Return (X, Y) of the center of cell containing provided text 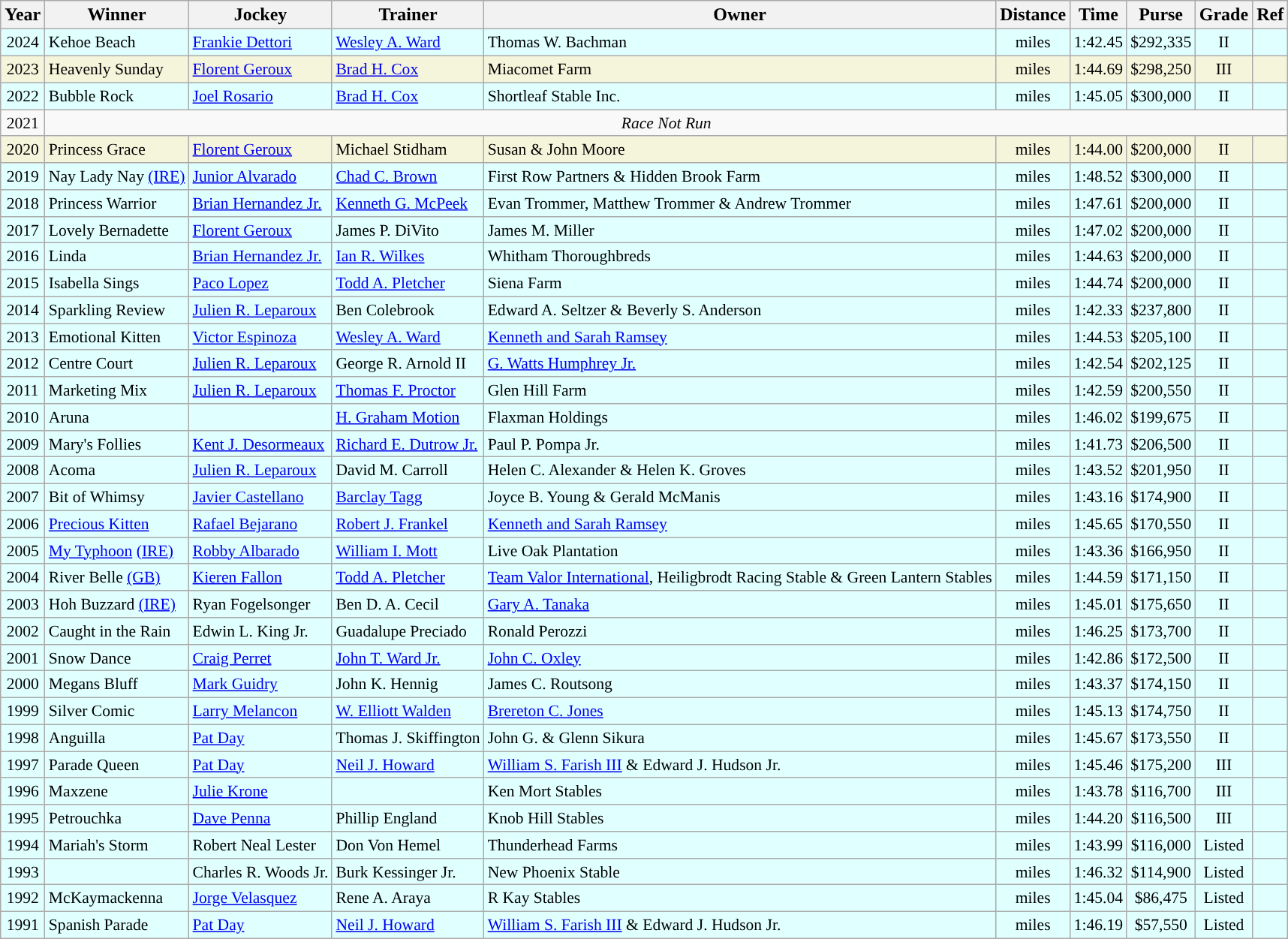
$172,500 (1160, 658)
Hoh Buzzard (IRE) (117, 604)
2015 (23, 283)
Isabella Sings (117, 283)
$57,550 (1160, 925)
1997 (23, 765)
Julie Krone (261, 791)
2003 (23, 604)
Megans Bluff (117, 685)
William I. Mott (408, 551)
Trainer (408, 15)
Flaxman Holdings (740, 417)
$116,700 (1160, 791)
2010 (23, 417)
$171,150 (1160, 577)
W. Elliott Walden (408, 711)
1:46.02 (1099, 417)
James C. Routsong (740, 685)
Nay Lady Nay (IRE) (117, 176)
1:46.19 (1099, 925)
Frankie Dettori (261, 43)
2014 (23, 310)
Team Valor International, Heiligbrodt Racing Stable & Green Lantern Stables (740, 577)
Larry Melancon (261, 711)
Ronald Perozzi (740, 631)
$206,500 (1160, 444)
New Phoenix Stable (740, 871)
Ben Colebrook (408, 310)
My Typhoon (IRE) (117, 551)
1:44.63 (1099, 257)
Parade Queen (117, 765)
H. Graham Motion (408, 417)
1:45.65 (1099, 524)
Paco Lopez (261, 283)
1:43.36 (1099, 551)
$170,550 (1160, 524)
2006 (23, 524)
Guadalupe Preciado (408, 631)
2013 (23, 337)
Brereton C. Jones (740, 711)
1995 (23, 818)
Gary A. Tanaka (740, 604)
1:44.74 (1099, 283)
$205,100 (1160, 337)
Linda (117, 257)
Javier Castellano (261, 497)
Ref (1270, 15)
1:45.04 (1099, 898)
John K. Hennig (408, 685)
2020 (23, 149)
Distance (1033, 15)
1:42.86 (1099, 658)
2018 (23, 203)
1:47.02 (1099, 230)
1:44.00 (1099, 149)
1:42.54 (1099, 363)
1:43.37 (1099, 685)
Chad C. Brown (408, 176)
Princess Grace (117, 149)
1999 (23, 711)
2022 (23, 96)
Robert Neal Lester (261, 845)
$175,650 (1160, 604)
$173,700 (1160, 631)
Aruna (117, 417)
Evan Trommer, Matthew Trommer & Andrew Trommer (740, 203)
G. Watts Humphrey Jr. (740, 363)
Edward A. Seltzer & Beverly S. Anderson (740, 310)
2002 (23, 631)
2004 (23, 577)
Joel Rosario (261, 96)
1:41.73 (1099, 444)
John T. Ward Jr. (408, 658)
1:45.13 (1099, 711)
Silver Comic (117, 711)
River Belle (GB) (117, 577)
Time (1099, 15)
$199,675 (1160, 417)
2009 (23, 444)
Edwin L. King Jr. (261, 631)
$114,900 (1160, 871)
$173,550 (1160, 738)
Heavenly Sunday (117, 69)
Grade (1223, 15)
Sparkling Review (117, 310)
First Row Partners & Hidden Brook Farm (740, 176)
Rafael Bejarano (261, 524)
David M. Carroll (408, 471)
1996 (23, 791)
2016 (23, 257)
Kent J. Desormeaux (261, 444)
Robert J. Frankel (408, 524)
Bubble Rock (117, 96)
Craig Perret (261, 658)
Anguilla (117, 738)
Owner (740, 15)
Princess Warrior (117, 203)
Ryan Fogelsonger (261, 604)
2000 (23, 685)
Kieren Fallon (261, 577)
Winner (117, 15)
$298,250 (1160, 69)
Marketing Mix (117, 390)
1:47.61 (1099, 203)
Shortleaf Stable Inc. (740, 96)
1994 (23, 845)
2023 (23, 69)
1:43.16 (1099, 497)
1:43.99 (1099, 845)
Siena Farm (740, 283)
Caught in the Rain (117, 631)
Thomas F. Proctor (408, 390)
1:48.52 (1099, 176)
Thomas W. Bachman (740, 43)
Paul P. Pompa Jr. (740, 444)
$202,125 (1160, 363)
Race Not Run (667, 123)
1:44.53 (1099, 337)
1:42.59 (1099, 390)
Centre Court (117, 363)
Richard E. Dutrow Jr. (408, 444)
1:43.52 (1099, 471)
$200,550 (1160, 390)
Maxzene (117, 791)
2008 (23, 471)
Kenneth G. McPeek (408, 203)
Burk Kessinger Jr. (408, 871)
2012 (23, 363)
Thunderhead Farms (740, 845)
Mary's Follies (117, 444)
1:42.45 (1099, 43)
$174,750 (1160, 711)
James M. Miller (740, 230)
Whitham Thoroughbreds (740, 257)
R Kay Stables (740, 898)
John G. & Glenn Sikura (740, 738)
Helen C. Alexander & Helen K. Groves (740, 471)
Robby Albarado (261, 551)
McKaymackenna (117, 898)
$201,950 (1160, 471)
James P. DiVito (408, 230)
Snow Dance (117, 658)
$174,900 (1160, 497)
Emotional Kitten (117, 337)
$116,000 (1160, 845)
Purse (1160, 15)
$116,500 (1160, 818)
Thomas J. Skiffington (408, 738)
Michael Stidham (408, 149)
1:42.33 (1099, 310)
2011 (23, 390)
Spanish Parade (117, 925)
Don Von Hemel (408, 845)
1993 (23, 871)
1992 (23, 898)
2021 (23, 123)
Junior Alvarado (261, 176)
2019 (23, 176)
$237,800 (1160, 310)
Jorge Velasquez (261, 898)
$292,335 (1160, 43)
1:46.25 (1099, 631)
Ken Mort Stables (740, 791)
1:45.46 (1099, 765)
Miacomet Farm (740, 69)
Bit of Whimsy (117, 497)
2024 (23, 43)
Acoma (117, 471)
Mariah's Storm (117, 845)
Knob Hill Stables (740, 818)
$175,200 (1160, 765)
1:46.32 (1099, 871)
Ian R. Wilkes (408, 257)
$86,475 (1160, 898)
2007 (23, 497)
1:45.01 (1099, 604)
2005 (23, 551)
1:45.05 (1099, 96)
Jockey (261, 15)
Charles R. Woods Jr. (261, 871)
John C. Oxley (740, 658)
Mark Guidry (261, 685)
Susan & John Moore (740, 149)
Phillip England (408, 818)
$174,150 (1160, 685)
1991 (23, 925)
1:43.78 (1099, 791)
1998 (23, 738)
Joyce B. Young & Gerald McManis (740, 497)
Victor Espinoza (261, 337)
Precious Kitten (117, 524)
1:44.59 (1099, 577)
$166,950 (1160, 551)
Kehoe Beach (117, 43)
Year (23, 15)
Lovely Bernadette (117, 230)
George R. Arnold II (408, 363)
Barclay Tagg (408, 497)
2017 (23, 230)
Petrouchka (117, 818)
Glen Hill Farm (740, 390)
Dave Penna (261, 818)
1:44.69 (1099, 69)
1:44.20 (1099, 818)
Ben D. A. Cecil (408, 604)
1:45.67 (1099, 738)
Live Oak Plantation (740, 551)
2001 (23, 658)
Rene A. Araya (408, 898)
